Return the [x, y] coordinate for the center point of the cell that contains the specified text.  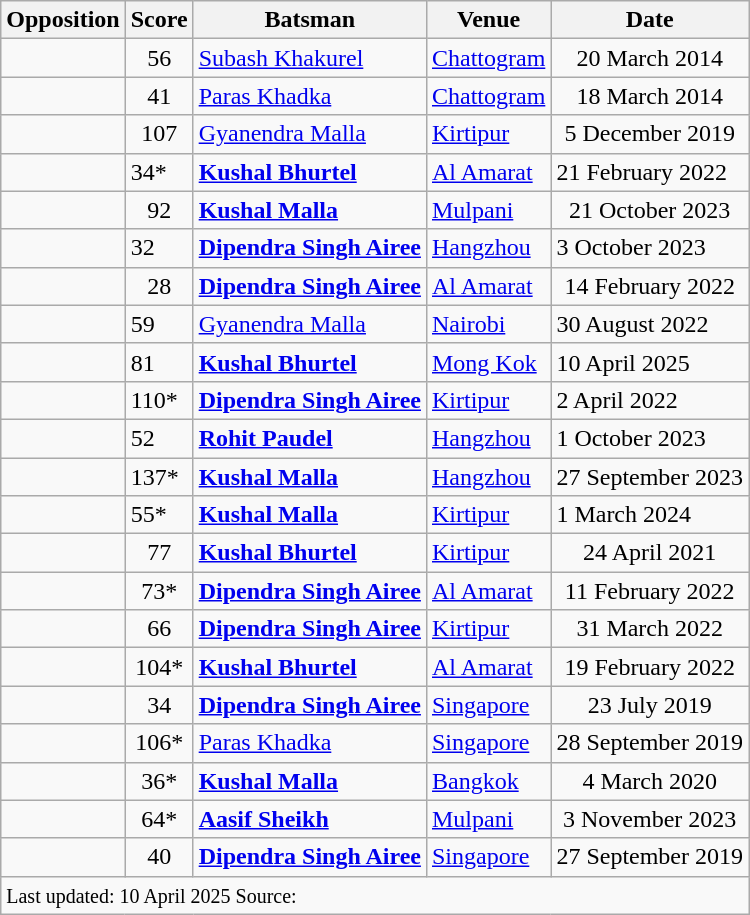
Venue [488, 20]
Aasif Sheikh [310, 819]
5 December 2019 [650, 134]
2 April 2022 [650, 400]
27 September 2019 [650, 857]
106* [159, 743]
41 [159, 96]
Rohit Paudel [310, 438]
Nairobi [488, 324]
18 March 2014 [650, 96]
66 [159, 629]
137* [159, 477]
23 July 2019 [650, 705]
30 August 2022 [650, 324]
64* [159, 819]
59 [159, 324]
3 November 2023 [650, 819]
21 October 2023 [650, 210]
Mong Kok [488, 362]
Bangkok [488, 781]
1 October 2023 [650, 438]
21 February 2022 [650, 172]
24 April 2021 [650, 553]
14 February 2022 [650, 286]
11 February 2022 [650, 591]
Subash Khakurel [310, 58]
110* [159, 400]
Date [650, 20]
104* [159, 667]
Score [159, 20]
3 October 2023 [650, 248]
10 April 2025 [650, 362]
56 [159, 58]
28 September 2019 [650, 743]
77 [159, 553]
27 September 2023 [650, 477]
34* [159, 172]
Batsman [310, 20]
40 [159, 857]
28 [159, 286]
81 [159, 362]
Opposition [63, 20]
19 February 2022 [650, 667]
4 March 2020 [650, 781]
Last updated: 10 April 2025 Source: [375, 895]
55* [159, 515]
92 [159, 210]
32 [159, 248]
107 [159, 134]
1 March 2024 [650, 515]
31 March 2022 [650, 629]
73* [159, 591]
52 [159, 438]
36* [159, 781]
34 [159, 705]
20 March 2014 [650, 58]
